Find where the given text appears and provide that cell's center as (x, y) coordinate. 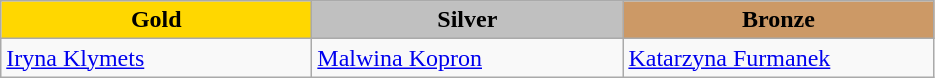
Bronze (778, 20)
Iryna Klymets (156, 58)
Malwina Kopron (468, 58)
Gold (156, 20)
Silver (468, 20)
Katarzyna Furmanek (778, 58)
